From the cell containing the given text, extract its center point as [x, y] coordinate. 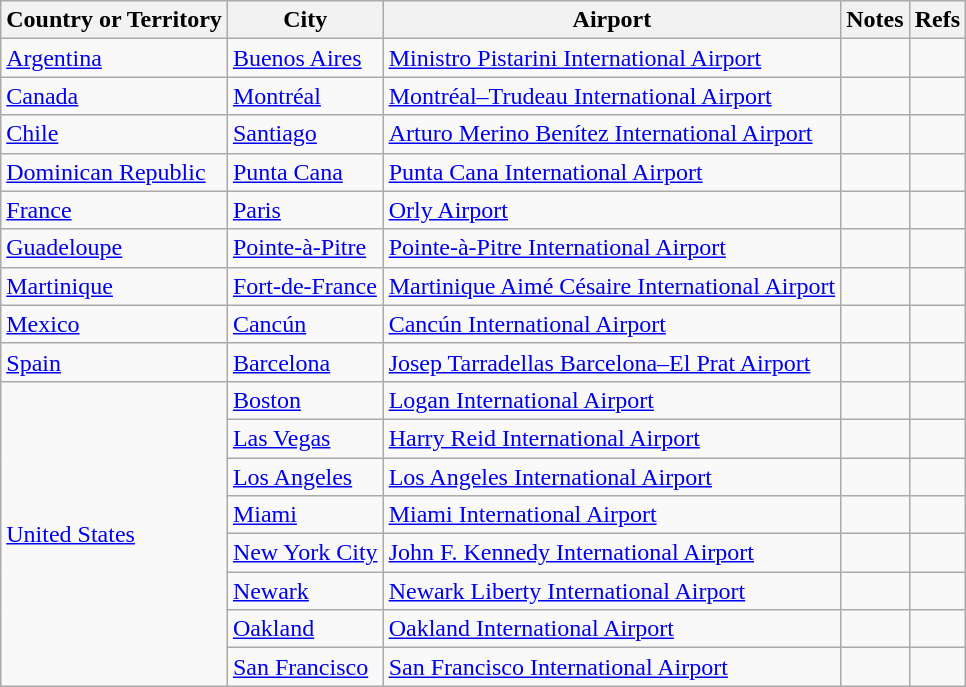
Montréal–Trudeau International Airport [612, 96]
Los Angeles International Airport [612, 477]
Punta Cana International Airport [612, 172]
Buenos Aires [305, 58]
Country or Territory [114, 20]
Fort-de-France [305, 286]
Spain [114, 362]
Las Vegas [305, 438]
City [305, 20]
Mexico [114, 324]
Airport [612, 20]
Punta Cana [305, 172]
Guadeloupe [114, 248]
Montréal [305, 96]
Arturo Merino Benítez International Airport [612, 134]
Pointe-à-Pitre [305, 248]
Harry Reid International Airport [612, 438]
Oakland International Airport [612, 629]
Martinique [114, 286]
Orly Airport [612, 210]
Pointe-à-Pitre International Airport [612, 248]
Notes [875, 20]
Paris [305, 210]
Refs [937, 20]
Newark Liberty International Airport [612, 591]
Logan International Airport [612, 400]
San Francisco International Airport [612, 667]
Boston [305, 400]
Cancún International Airport [612, 324]
Chile [114, 134]
New York City [305, 553]
Cancún [305, 324]
San Francisco [305, 667]
Josep Tarradellas Barcelona–El Prat Airport [612, 362]
Los Angeles [305, 477]
John F. Kennedy International Airport [612, 553]
Canada [114, 96]
Oakland [305, 629]
Miami [305, 515]
Martinique Aimé Césaire International Airport [612, 286]
Newark [305, 591]
United States [114, 533]
Miami International Airport [612, 515]
Barcelona [305, 362]
France [114, 210]
Argentina [114, 58]
Ministro Pistarini International Airport [612, 58]
Santiago [305, 134]
Dominican Republic [114, 172]
